Identify which cell holds the provided text, then report its (x, y) central coordinate. 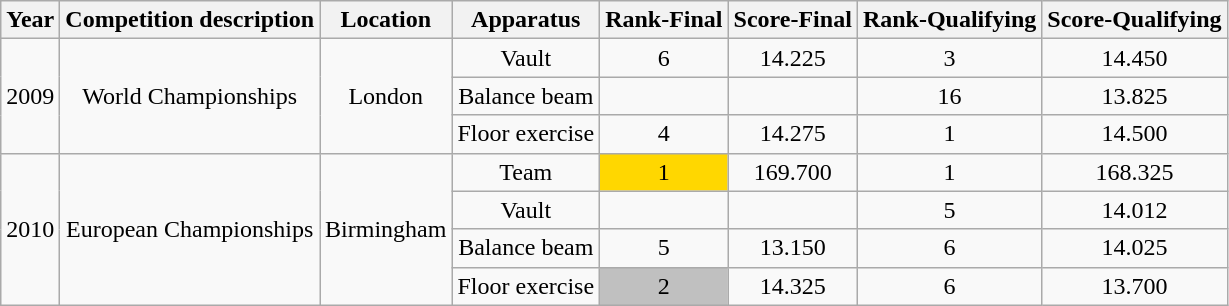
14.500 (1134, 134)
4 (664, 134)
Rank-Qualifying (949, 20)
2010 (30, 229)
World Championships (190, 96)
2 (664, 286)
Year (30, 20)
14.025 (1134, 248)
13.700 (1134, 286)
2009 (30, 96)
168.325 (1134, 172)
Team (526, 172)
Location (386, 20)
European Championships (190, 229)
16 (949, 96)
London (386, 96)
Competition description (190, 20)
Birmingham (386, 229)
14.325 (792, 286)
13.825 (1134, 96)
Apparatus (526, 20)
Score-Final (792, 20)
3 (949, 58)
14.450 (1134, 58)
14.275 (792, 134)
14.225 (792, 58)
Score-Qualifying (1134, 20)
169.700 (792, 172)
Rank-Final (664, 20)
14.012 (1134, 210)
13.150 (792, 248)
